Locate the cell with the specified text and output its (X, Y) center coordinate. 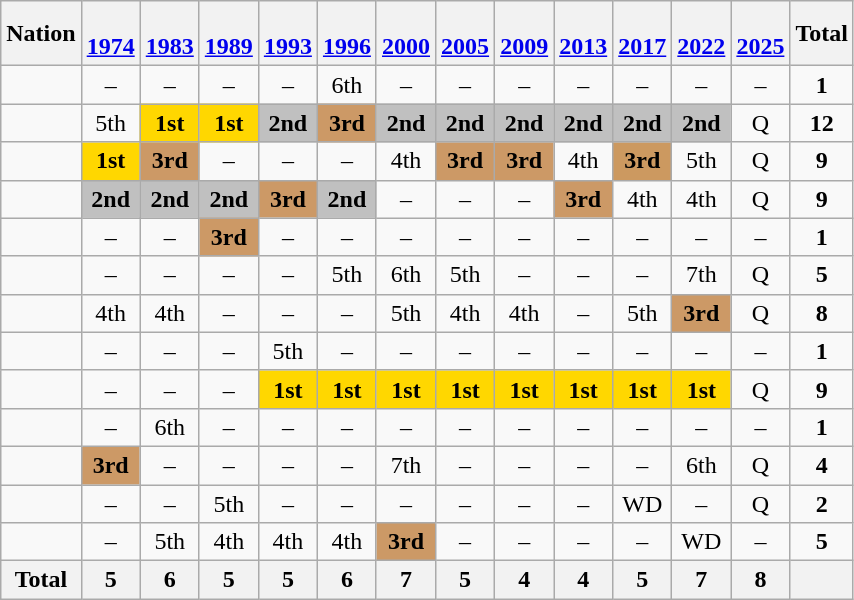
2017 (642, 34)
1983 (170, 34)
2025 (760, 34)
2022 (702, 34)
2 (822, 503)
1974 (110, 34)
2000 (406, 34)
2009 (524, 34)
2013 (584, 34)
2005 (466, 34)
1996 (346, 34)
1989 (228, 34)
1993 (288, 34)
12 (822, 123)
Nation (41, 34)
